Determine the [x, y] coordinate at the center of the cell enclosing the given text.  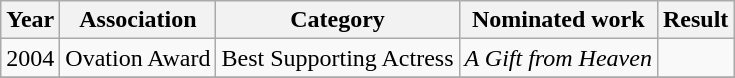
2004 [30, 58]
Association [138, 20]
Nominated work [558, 20]
Result [695, 20]
A Gift from Heaven [558, 58]
Ovation Award [138, 58]
Best Supporting Actress [338, 58]
Category [338, 20]
Year [30, 20]
